Capture the cell that displays the provided text and extract its (x, y) central coordinate. 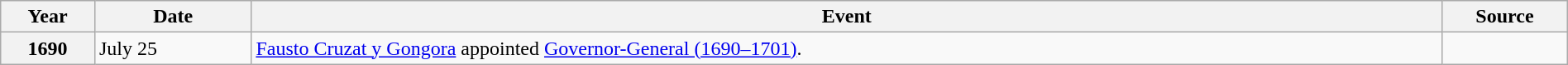
1690 (48, 48)
Fausto Cruzat y Gongora appointed Governor-General (1690–1701). (847, 48)
July 25 (172, 48)
Date (172, 17)
Source (1505, 17)
Event (847, 17)
Year (48, 17)
